Detect which cell encompasses the target text, then output its [x, y] center coordinate. 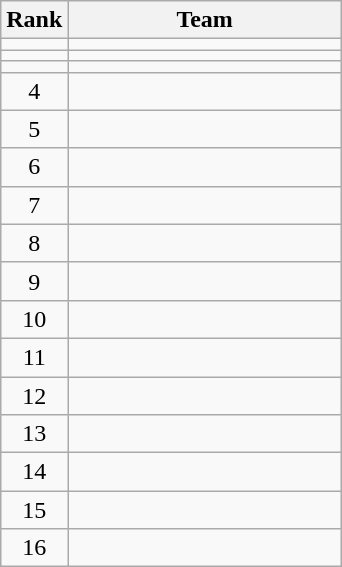
9 [34, 281]
13 [34, 434]
15 [34, 510]
4 [34, 91]
Rank [34, 20]
7 [34, 205]
11 [34, 357]
Team [205, 20]
12 [34, 395]
8 [34, 243]
16 [34, 548]
5 [34, 129]
14 [34, 472]
6 [34, 167]
10 [34, 319]
